Identify which cell holds the provided text, then report its [x, y] central coordinate. 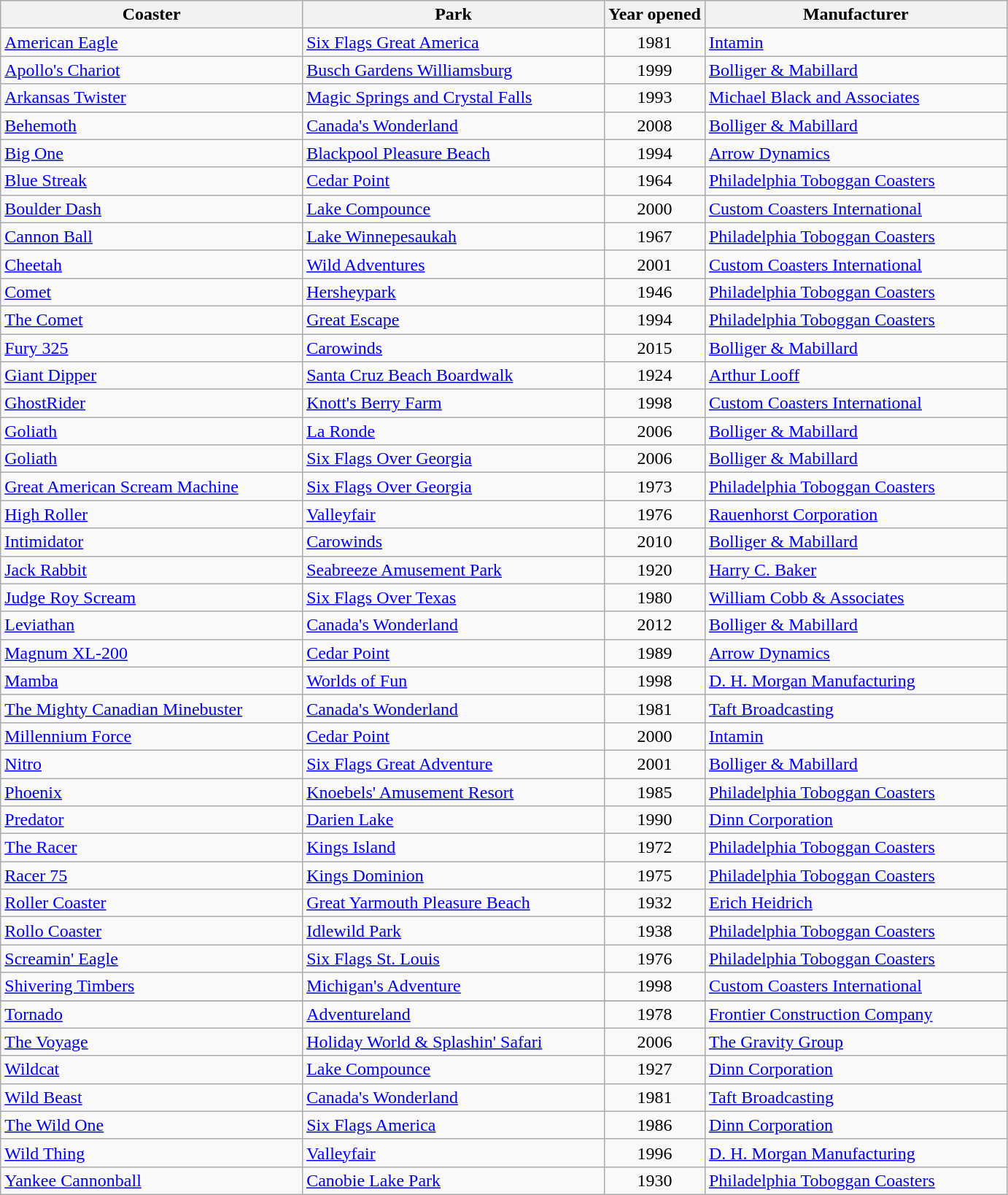
Wildcat [152, 1070]
1920 [654, 570]
Great American Scream Machine [152, 487]
Boulder Dash [152, 209]
1973 [654, 487]
Giant Dipper [152, 376]
2010 [654, 542]
1993 [654, 98]
Cheetah [152, 264]
Nitro [152, 764]
Darien Lake [454, 820]
2012 [654, 625]
Leviathan [152, 625]
The Comet [152, 320]
Holiday World & Splashin' Safari [454, 1042]
Roller Coaster [152, 903]
Wild Thing [152, 1153]
Tornado [152, 1014]
Canobie Lake Park [454, 1180]
Judge Roy Scream [152, 597]
Kings Dominion [454, 875]
Magic Springs and Crystal Falls [454, 98]
Big One [152, 153]
1932 [654, 903]
GhostRider [152, 403]
American Eagle [152, 42]
Screamin' Eagle [152, 959]
Fury 325 [152, 348]
Behemoth [152, 125]
Idlewild Park [454, 931]
Michigan's Adventure [454, 986]
William Cobb & Associates [856, 597]
1980 [654, 597]
1986 [654, 1125]
Cannon Ball [152, 236]
1967 [654, 236]
Millennium Force [152, 736]
Great Yarmouth Pleasure Beach [454, 903]
Wild Adventures [454, 264]
Jack Rabbit [152, 570]
Frontier Construction Company [856, 1014]
Great Escape [454, 320]
Shivering Timbers [152, 986]
1946 [654, 292]
1989 [654, 653]
Mamba [152, 681]
Rauenhorst Corporation [856, 514]
The Wild One [152, 1125]
2008 [654, 125]
The Mighty Canadian Minebuster [152, 708]
Kings Island [454, 848]
1927 [654, 1070]
Coaster [152, 15]
Busch Gardens Williamsburg [454, 70]
Seabreeze Amusement Park [454, 570]
1978 [654, 1014]
1938 [654, 931]
Predator [152, 820]
1996 [654, 1153]
Comet [152, 292]
The Racer [152, 848]
Apollo's Chariot [152, 70]
Racer 75 [152, 875]
Michael Black and Associates [856, 98]
1924 [654, 376]
High Roller [152, 514]
Knott's Berry Farm [454, 403]
1972 [654, 848]
1964 [654, 181]
Blue Streak [152, 181]
1990 [654, 820]
Phoenix [152, 792]
Harry C. Baker [856, 570]
Rollo Coaster [152, 931]
Year opened [654, 15]
Manufacturer [856, 15]
Blackpool Pleasure Beach [454, 153]
1985 [654, 792]
The Voyage [152, 1042]
Arthur Looff [856, 376]
Six Flags Over Texas [454, 597]
Hersheypark [454, 292]
Six Flags Great America [454, 42]
Wild Beast [152, 1097]
The Gravity Group [856, 1042]
2015 [654, 348]
Santa Cruz Beach Boardwalk [454, 376]
Arkansas Twister [152, 98]
1975 [654, 875]
Intimidator [152, 542]
1999 [654, 70]
Adventureland [454, 1014]
Magnum XL-200 [152, 653]
Six Flags America [454, 1125]
Knoebels' Amusement Resort [454, 792]
Worlds of Fun [454, 681]
Erich Heidrich [856, 903]
La Ronde [454, 431]
Six Flags St. Louis [454, 959]
Six Flags Great Adventure [454, 764]
Lake Winnepesaukah [454, 236]
1930 [654, 1180]
Park [454, 15]
Yankee Cannonball [152, 1180]
